Determine the (X, Y) coordinate at the center of the cell enclosing the given text.  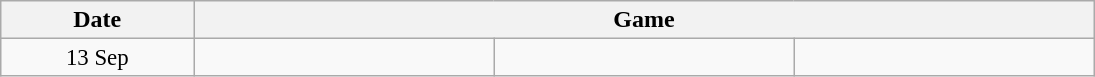
Date (98, 20)
13 Sep (98, 58)
Game (644, 20)
